Search for the cell housing the specified text and yield its (x, y) center coordinate. 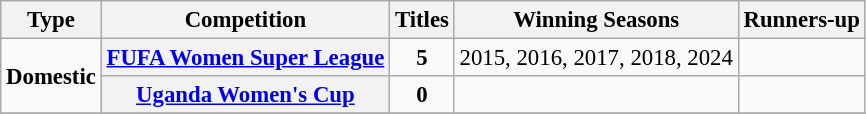
Winning Seasons (596, 20)
Domestic (51, 76)
FUFA Women Super League (245, 58)
Uganda Women's Cup (245, 95)
Runners-up (802, 20)
Competition (245, 20)
0 (422, 95)
5 (422, 58)
Titles (422, 20)
2015, 2016, 2017, 2018, 2024 (596, 58)
Type (51, 20)
